Scan for the cell matching the given text and deliver its [X, Y] coordinate at center. 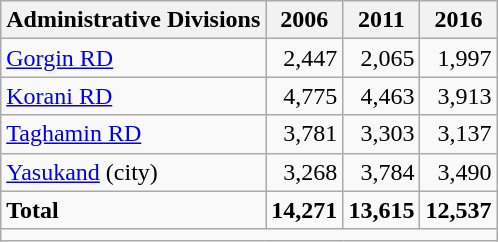
13,615 [382, 210]
1,997 [458, 58]
4,463 [382, 96]
3,913 [458, 96]
2,447 [304, 58]
Administrative Divisions [134, 20]
2006 [304, 20]
3,490 [458, 172]
2,065 [382, 58]
Yasukand (city) [134, 172]
Total [134, 210]
3,137 [458, 134]
3,781 [304, 134]
Korani RD [134, 96]
3,784 [382, 172]
3,268 [304, 172]
Gorgin RD [134, 58]
4,775 [304, 96]
12,537 [458, 210]
14,271 [304, 210]
3,303 [382, 134]
2016 [458, 20]
2011 [382, 20]
Taghamin RD [134, 134]
